Search for the cell housing the specified text and yield its (x, y) center coordinate. 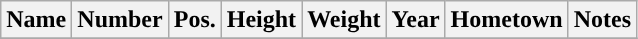
Notes (602, 20)
Number (120, 20)
Name (36, 20)
Year (416, 20)
Height (261, 20)
Pos. (194, 20)
Weight (344, 20)
Hometown (506, 20)
